Capture the cell that displays the provided text and extract its (X, Y) central coordinate. 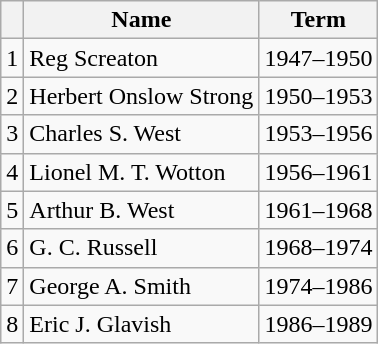
1986–1989 (318, 324)
8 (12, 324)
Eric J. Glavish (142, 324)
1961–1968 (318, 210)
1 (12, 58)
Term (318, 20)
3 (12, 134)
George A. Smith (142, 286)
1974–1986 (318, 286)
Lionel M. T. Wotton (142, 172)
4 (12, 172)
1956–1961 (318, 172)
G. C. Russell (142, 248)
1947–1950 (318, 58)
Arthur B. West (142, 210)
Herbert Onslow Strong (142, 96)
Name (142, 20)
Charles S. West (142, 134)
5 (12, 210)
Reg Screaton (142, 58)
2 (12, 96)
6 (12, 248)
1968–1974 (318, 248)
7 (12, 286)
1953–1956 (318, 134)
1950–1953 (318, 96)
